Identify which cell holds the provided text, then report its (X, Y) central coordinate. 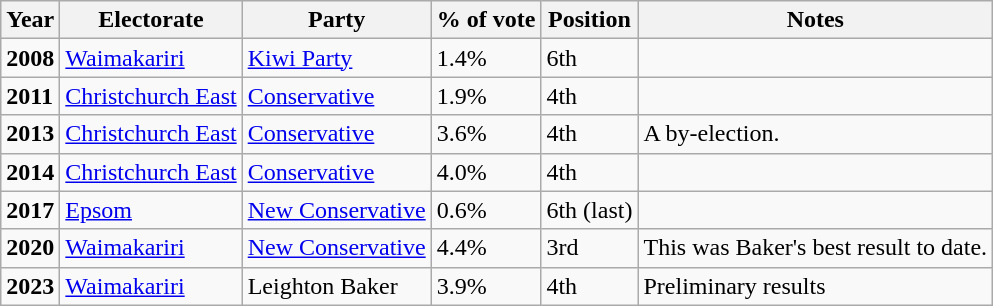
4.0% (486, 172)
Epsom (151, 210)
Kiwi Party (336, 58)
A by-election. (816, 134)
Position (590, 20)
6th (last) (590, 210)
Electorate (151, 20)
Party (336, 20)
3rd (590, 248)
2013 (30, 134)
2020 (30, 248)
2014 (30, 172)
1.4% (486, 58)
Year (30, 20)
This was Baker's best result to date. (816, 248)
1.9% (486, 96)
6th (590, 58)
3.6% (486, 134)
Preliminary results (816, 286)
2017 (30, 210)
4.4% (486, 248)
0.6% (486, 210)
2011 (30, 96)
2008 (30, 58)
3.9% (486, 286)
2023 (30, 286)
Notes (816, 20)
Leighton Baker (336, 286)
% of vote (486, 20)
